Detect which cell encompasses the target text, then output its [X, Y] center coordinate. 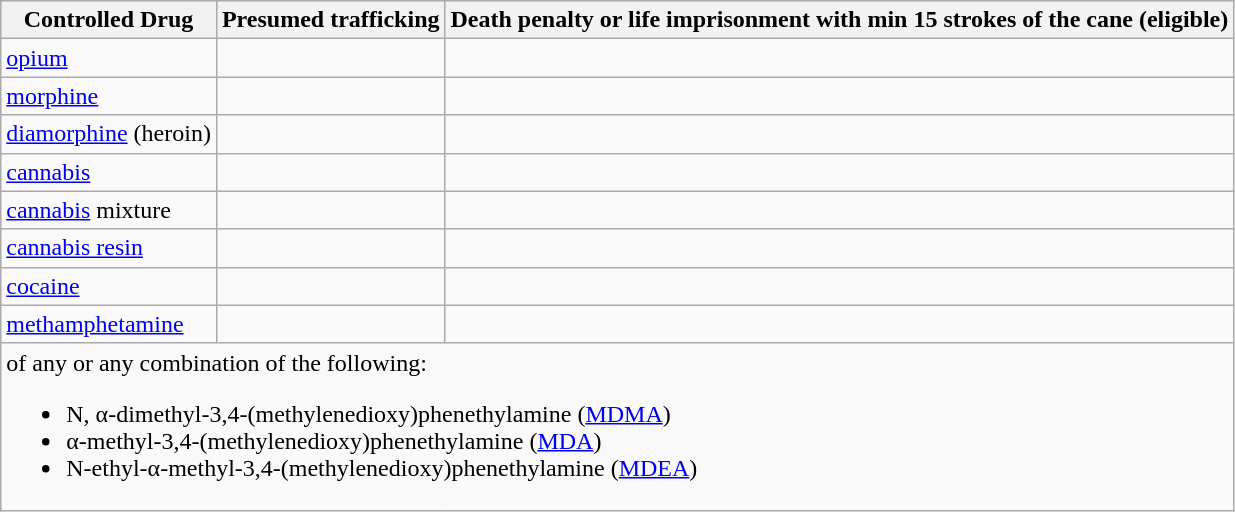
cannabis mixture [109, 210]
diamorphine (heroin) [109, 134]
methamphetamine [109, 324]
Controlled Drug [109, 20]
cannabis [109, 172]
Death penalty or life imprisonment with min 15 strokes of the cane (eligible) [840, 20]
cannabis resin [109, 248]
cocaine [109, 286]
opium [109, 58]
morphine [109, 96]
Presumed trafficking [330, 20]
